Return [x, y] of the center of cell containing provided text 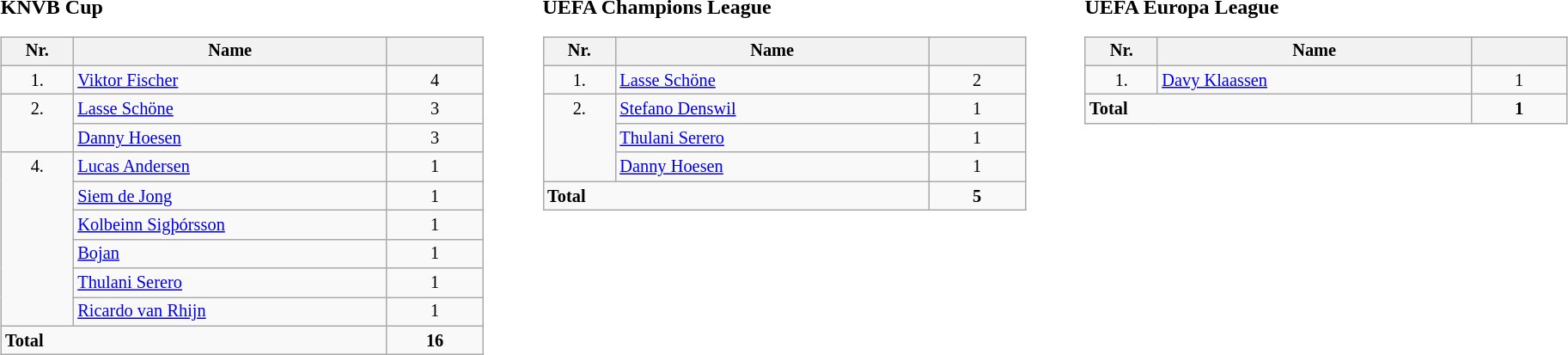
Bojan [230, 254]
Stefano Denswil [772, 109]
4 [435, 80]
4. [37, 239]
2 [977, 80]
5 [977, 196]
Kolbeinn Sigþórsson [230, 225]
Davy Klaassen [1315, 80]
Viktor Fischer [230, 80]
16 [435, 340]
Lucas Andersen [230, 167]
Siem de Jong [230, 196]
Ricardo van Rhijn [230, 312]
